Return [x, y] of the center of cell containing provided text 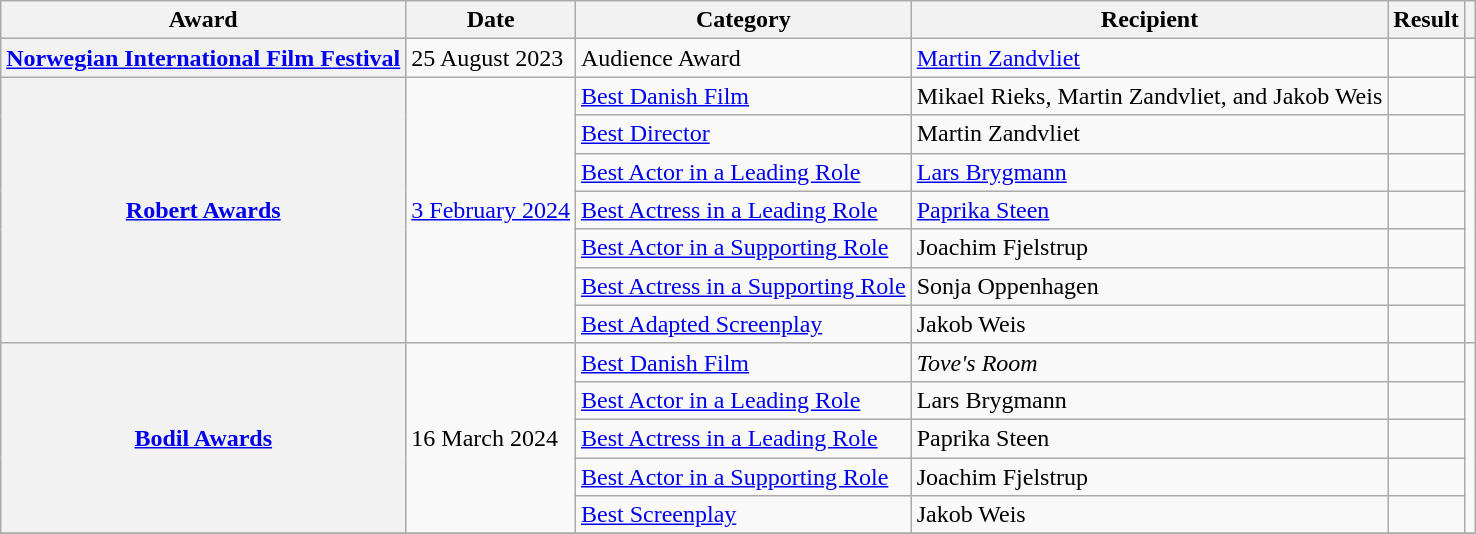
Category [743, 20]
Best Adapted Screenplay [743, 324]
Award [204, 20]
Mikael Rieks, Martin Zandvliet, and Jakob Weis [1150, 96]
Best Actress in a Supporting Role [743, 286]
Best Screenplay [743, 515]
Sonja Oppenhagen [1150, 286]
Best Director [743, 134]
Robert Awards [204, 210]
Tove's Room [1150, 362]
Audience Award [743, 58]
25 August 2023 [491, 58]
Bodil Awards [204, 438]
Date [491, 20]
3 February 2024 [491, 210]
16 March 2024 [491, 438]
Norwegian International Film Festival [204, 58]
Result [1426, 20]
Recipient [1150, 20]
